Return [x, y] of the center of cell containing provided text 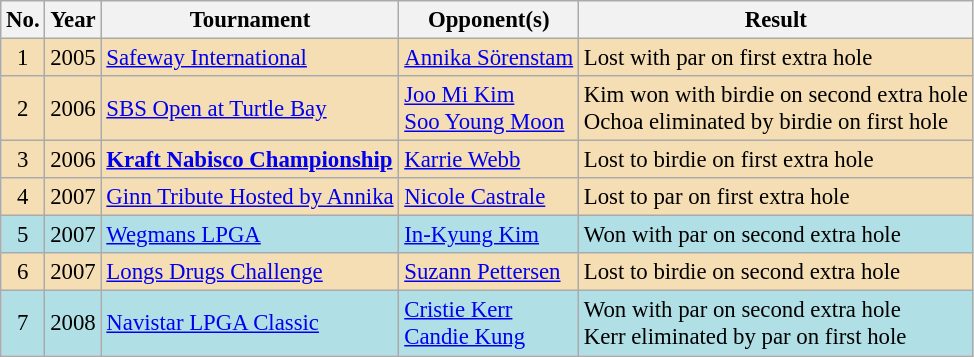
Tournament [250, 20]
3 [23, 160]
Wegmans LPGA [250, 235]
Ginn Tribute Hosted by Annika [250, 197]
Longs Drugs Challenge [250, 273]
5 [23, 235]
Lost to birdie on second extra hole [776, 273]
Won with par on second extra holeKerr eliminated by par on first hole [776, 324]
Kim won with birdie on second extra holeOchoa eliminated by birdie on first hole [776, 108]
4 [23, 197]
Karrie Webb [489, 160]
7 [23, 324]
Year [73, 20]
Kraft Nabisco Championship [250, 160]
Lost to birdie on first extra hole [776, 160]
Result [776, 20]
6 [23, 273]
Navistar LPGA Classic [250, 324]
2008 [73, 324]
1 [23, 58]
2 [23, 108]
Safeway International [250, 58]
Joo Mi Kim Soo Young Moon [489, 108]
In-Kyung Kim [489, 235]
No. [23, 20]
Opponent(s) [489, 20]
Suzann Pettersen [489, 273]
Lost with par on first extra hole [776, 58]
2005 [73, 58]
Cristie Kerr Candie Kung [489, 324]
SBS Open at Turtle Bay [250, 108]
Nicole Castrale [489, 197]
Lost to par on first extra hole [776, 197]
Annika Sörenstam [489, 58]
Won with par on second extra hole [776, 235]
